Identify which cell holds the provided text, then report its (x, y) central coordinate. 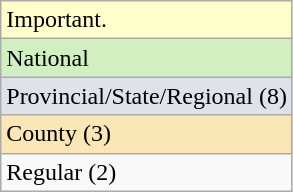
County (3) (147, 134)
Regular (2) (147, 172)
National (147, 58)
Provincial/State/Regional (8) (147, 96)
Important. (147, 20)
